Extract the (X, Y) coordinate from the center of the cell holding the provided text.  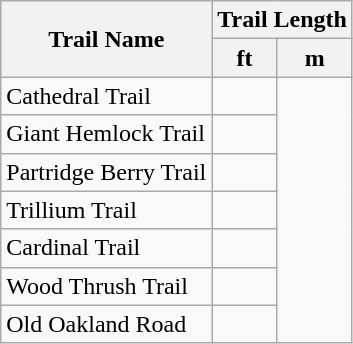
ft (244, 58)
Cathedral Trail (106, 96)
Cardinal Trail (106, 248)
Wood Thrush Trail (106, 286)
Old Oakland Road (106, 324)
Partridge Berry Trail (106, 172)
Giant Hemlock Trail (106, 134)
Trillium Trail (106, 210)
Trail Length (282, 20)
m (314, 58)
Trail Name (106, 39)
